Provide the [x, y] coordinate of the cell's center where the given text is located.  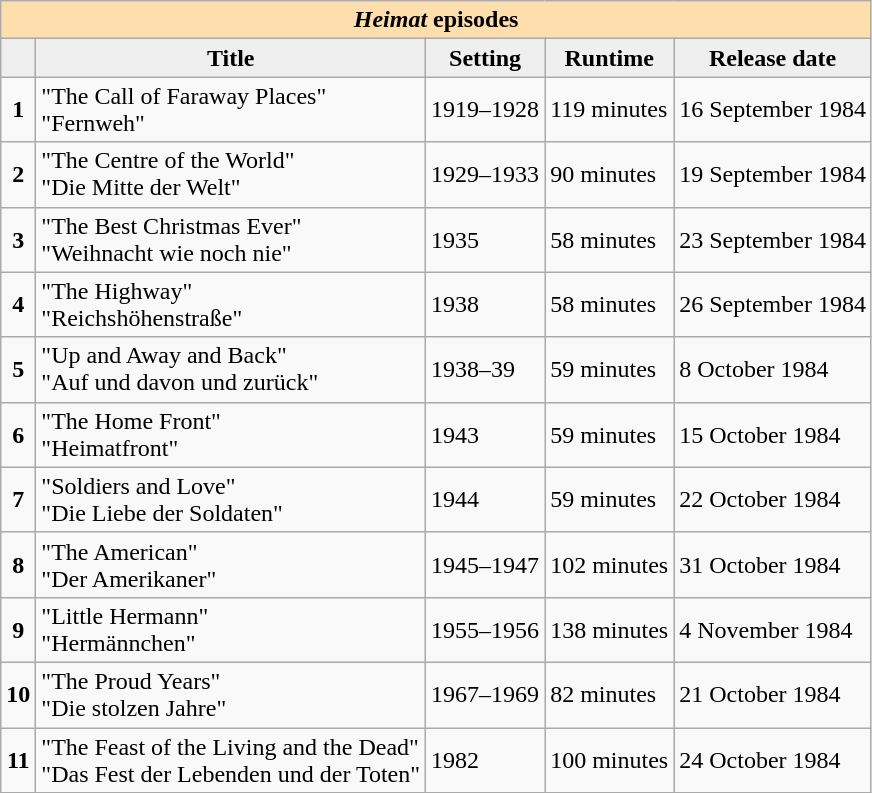
82 minutes [610, 694]
2 [18, 174]
22 October 1984 [773, 500]
Heimat episodes [436, 20]
31 October 1984 [773, 564]
4 November 1984 [773, 630]
102 minutes [610, 564]
11 [18, 760]
1967–1969 [486, 694]
9 [18, 630]
100 minutes [610, 760]
119 minutes [610, 110]
1935 [486, 240]
19 September 1984 [773, 174]
"The Feast of the Living and the Dead""Das Fest der Lebenden und der Toten" [231, 760]
1955–1956 [486, 630]
26 September 1984 [773, 304]
1919–1928 [486, 110]
"The American""Der Amerikaner" [231, 564]
1929–1933 [486, 174]
1982 [486, 760]
"Up and Away and Back""Auf und davon und zurück" [231, 370]
"Soldiers and Love""Die Liebe der Soldaten" [231, 500]
138 minutes [610, 630]
8 October 1984 [773, 370]
4 [18, 304]
21 October 1984 [773, 694]
1938 [486, 304]
1938–39 [486, 370]
"The Call of Faraway Places""Fernweh" [231, 110]
Release date [773, 58]
3 [18, 240]
90 minutes [610, 174]
24 October 1984 [773, 760]
1943 [486, 434]
1944 [486, 500]
16 September 1984 [773, 110]
Setting [486, 58]
8 [18, 564]
"The Proud Years""Die stolzen Jahre" [231, 694]
5 [18, 370]
"Little Hermann""Hermännchen" [231, 630]
"The Highway""Reichshöhenstraße" [231, 304]
23 September 1984 [773, 240]
1 [18, 110]
6 [18, 434]
"The Best Christmas Ever""Weihnacht wie noch nie" [231, 240]
15 October 1984 [773, 434]
Title [231, 58]
"The Centre of the World""Die Mitte der Welt" [231, 174]
1945–1947 [486, 564]
10 [18, 694]
Runtime [610, 58]
"The Home Front""Heimatfront" [231, 434]
7 [18, 500]
